Locate the cell with the specified text and output its [x, y] center coordinate. 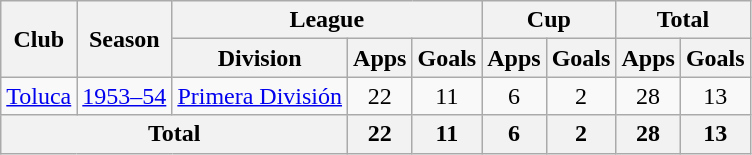
League [327, 20]
Season [124, 39]
1953–54 [124, 96]
Division [260, 58]
Cup [549, 20]
Toluca [39, 96]
Club [39, 39]
Primera División [260, 96]
